Identify which cell holds the provided text, then report its [x, y] central coordinate. 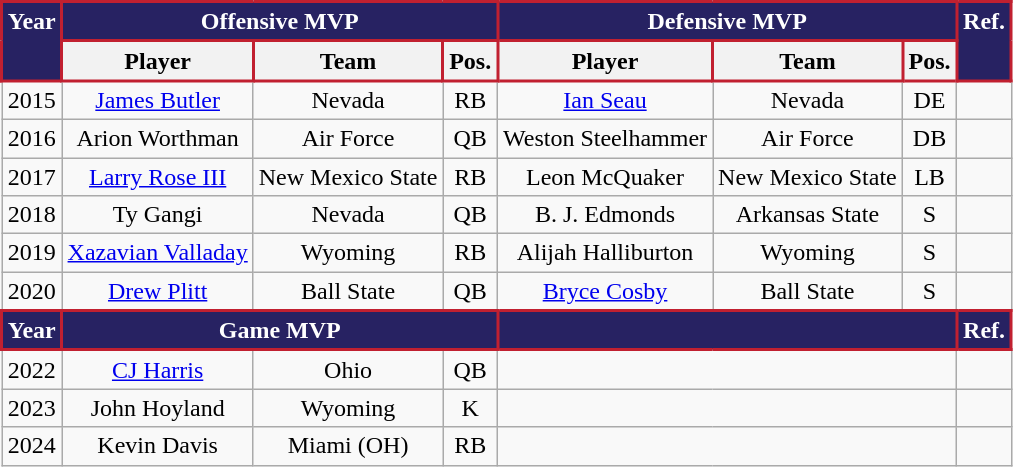
Arion Worthman [158, 138]
Weston Steelhammer [604, 138]
2015 [32, 100]
Miami (OH) [348, 446]
2018 [32, 215]
Kevin Davis [158, 446]
James Butler [158, 100]
2023 [32, 408]
Drew Plitt [158, 292]
John Hoyland [158, 408]
2022 [32, 370]
Bryce Cosby [604, 292]
2017 [32, 177]
2016 [32, 138]
2024 [32, 446]
Ty Gangi [158, 215]
CJ Harris [158, 370]
2020 [32, 292]
B. J. Edmonds [604, 215]
Ohio [348, 370]
Arkansas State [808, 215]
Leon McQuaker [604, 177]
DB [930, 138]
2019 [32, 253]
DE [930, 100]
K [470, 408]
Game MVP [280, 330]
Alijah Halliburton [604, 253]
Larry Rose III [158, 177]
Ian Seau [604, 100]
LB [930, 177]
Defensive MVP [726, 22]
Offensive MVP [280, 22]
Xazavian Valladay [158, 253]
